Locate the cell with the specified text and output its (x, y) center coordinate. 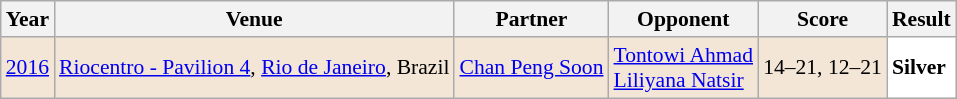
Partner (531, 19)
Tontowi Ahmad Liliyana Natsir (684, 68)
Venue (254, 19)
Chan Peng Soon (531, 68)
Year (28, 19)
Riocentro - Pavilion 4, Rio de Janeiro, Brazil (254, 68)
Result (922, 19)
Score (822, 19)
Opponent (684, 19)
14–21, 12–21 (822, 68)
Silver (922, 68)
2016 (28, 68)
